Output the [x, y] coordinate of the center of the cell containing the given text.  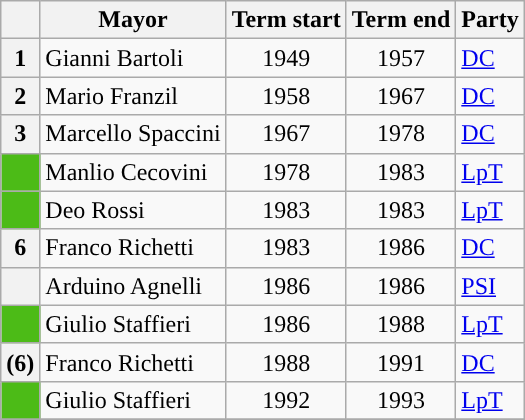
1992 [286, 400]
Arduino Agnelli [133, 286]
1993 [401, 400]
(6) [20, 362]
PSI [490, 286]
Mario Franzil [133, 96]
Manlio Cecovini [133, 172]
Term start [286, 20]
1957 [401, 58]
1949 [286, 58]
2 [20, 96]
Marcello Spaccini [133, 134]
1958 [286, 96]
Party [490, 20]
Gianni Bartoli [133, 58]
3 [20, 134]
1991 [401, 362]
1 [20, 58]
Term end [401, 20]
6 [20, 248]
Deo Rossi [133, 210]
Mayor [133, 20]
